For the text-containing cell, return its midpoint in (x, y) coordinate format. 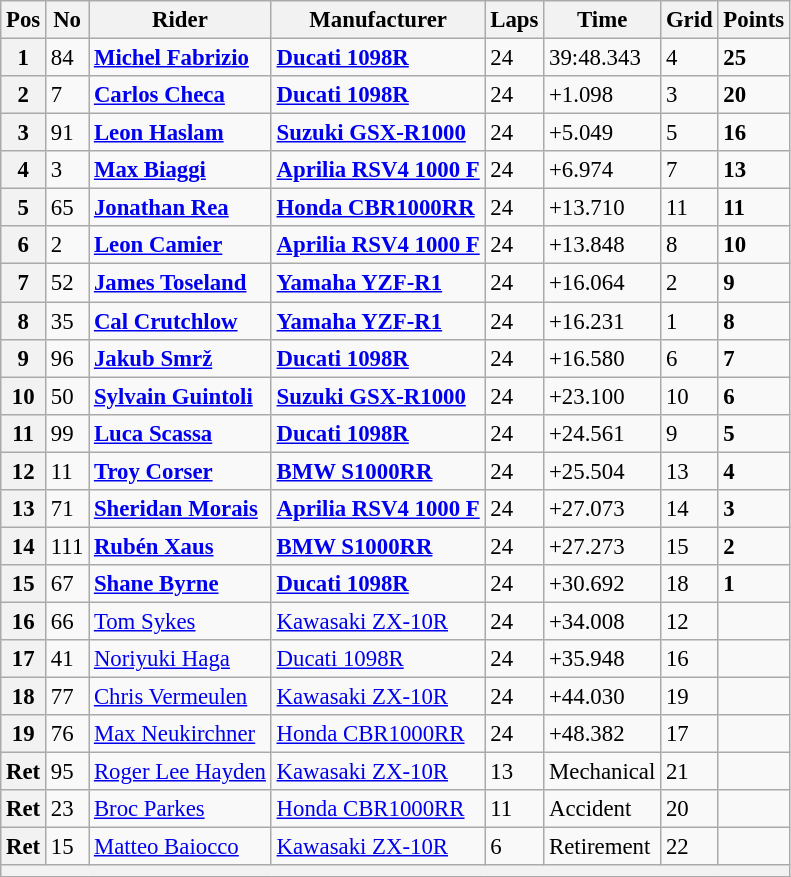
Roger Lee Hayden (180, 772)
Noriyuki Haga (180, 659)
Broc Parkes (180, 809)
Laps (514, 20)
Accident (602, 809)
No (68, 20)
+5.049 (602, 133)
Leon Camier (180, 245)
65 (68, 208)
Matteo Baiocco (180, 847)
+34.008 (602, 621)
Jakub Smrž (180, 358)
Cal Crutchlow (180, 321)
Grid (690, 20)
Pos (24, 20)
Sylvain Guintoli (180, 396)
41 (68, 659)
+30.692 (602, 584)
Troy Corser (180, 471)
+16.580 (602, 358)
67 (68, 584)
111 (68, 546)
+23.100 (602, 396)
+16.064 (602, 283)
Time (602, 20)
+13.710 (602, 208)
39:48.343 (602, 58)
+24.561 (602, 433)
Carlos Checa (180, 95)
+6.974 (602, 170)
22 (690, 847)
77 (68, 697)
Manufacturer (378, 20)
Michel Fabrizio (180, 58)
Mechanical (602, 772)
23 (68, 809)
66 (68, 621)
52 (68, 283)
+48.382 (602, 734)
+35.948 (602, 659)
95 (68, 772)
84 (68, 58)
Leon Haslam (180, 133)
21 (690, 772)
99 (68, 433)
Chris Vermeulen (180, 697)
+13.848 (602, 245)
+16.231 (602, 321)
+25.504 (602, 471)
Luca Scassa (180, 433)
91 (68, 133)
+44.030 (602, 697)
James Toseland (180, 283)
+27.273 (602, 546)
96 (68, 358)
Retirement (602, 847)
+1.098 (602, 95)
Shane Byrne (180, 584)
Max Biaggi (180, 170)
76 (68, 734)
Max Neukirchner (180, 734)
50 (68, 396)
Points (754, 20)
35 (68, 321)
Rider (180, 20)
Rubén Xaus (180, 546)
71 (68, 509)
Sheridan Morais (180, 509)
Jonathan Rea (180, 208)
+27.073 (602, 509)
25 (754, 58)
Tom Sykes (180, 621)
